Identify which cell holds the provided text, then report its [X, Y] central coordinate. 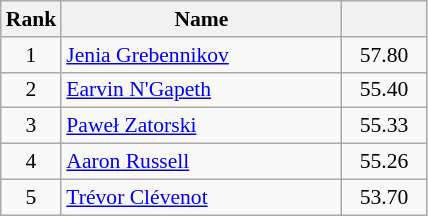
Trévor Clévenot [201, 197]
Aaron Russell [201, 162]
Rank [32, 19]
4 [32, 162]
57.80 [384, 55]
Paweł Zatorski [201, 126]
55.26 [384, 162]
53.70 [384, 197]
2 [32, 90]
55.33 [384, 126]
5 [32, 197]
1 [32, 55]
3 [32, 126]
Name [201, 19]
Jenia Grebennikov [201, 55]
55.40 [384, 90]
Earvin N'Gapeth [201, 90]
